Identify which cell holds the provided text, then report its [X, Y] central coordinate. 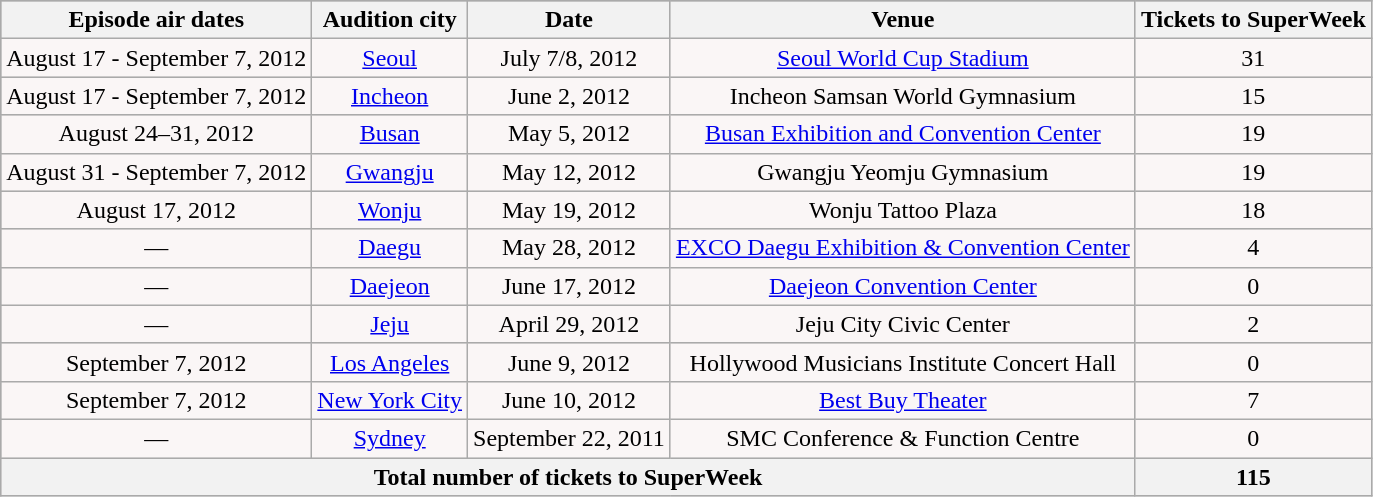
Busan [390, 134]
Seoul [390, 58]
Gwangju [390, 172]
Hollywood Musicians Institute Concert Hall [902, 362]
Gwangju Yeomju Gymnasium [902, 172]
Best Buy Theater [902, 400]
May 19, 2012 [570, 210]
Jeju [390, 324]
July 7/8, 2012 [570, 58]
May 5, 2012 [570, 134]
SMC Conference & Function Centre [902, 438]
18 [1253, 210]
May 12, 2012 [570, 172]
Busan Exhibition and Convention Center [902, 134]
Daegu [390, 248]
Wonju Tattoo Plaza [902, 210]
May 28, 2012 [570, 248]
September 22, 2011 [570, 438]
April 29, 2012 [570, 324]
31 [1253, 58]
Episode air dates [156, 20]
Venue [902, 20]
June 2, 2012 [570, 96]
Seoul World Cup Stadium [902, 58]
Date [570, 20]
June 10, 2012 [570, 400]
Total number of tickets to SuperWeek [568, 477]
Daejeon [390, 286]
August 24–31, 2012 [156, 134]
Los Angeles [390, 362]
Jeju City Civic Center [902, 324]
June 17, 2012 [570, 286]
EXCO Daegu Exhibition & Convention Center [902, 248]
Incheon [390, 96]
7 [1253, 400]
Wonju [390, 210]
New York City [390, 400]
August 31 - September 7, 2012 [156, 172]
Sydney [390, 438]
15 [1253, 96]
Daejeon Convention Center [902, 286]
Tickets to SuperWeek [1253, 20]
Incheon Samsan World Gymnasium [902, 96]
June 9, 2012 [570, 362]
4 [1253, 248]
August 17, 2012 [156, 210]
115 [1253, 477]
2 [1253, 324]
Audition city [390, 20]
